Search for the cell housing the specified text and yield its (X, Y) center coordinate. 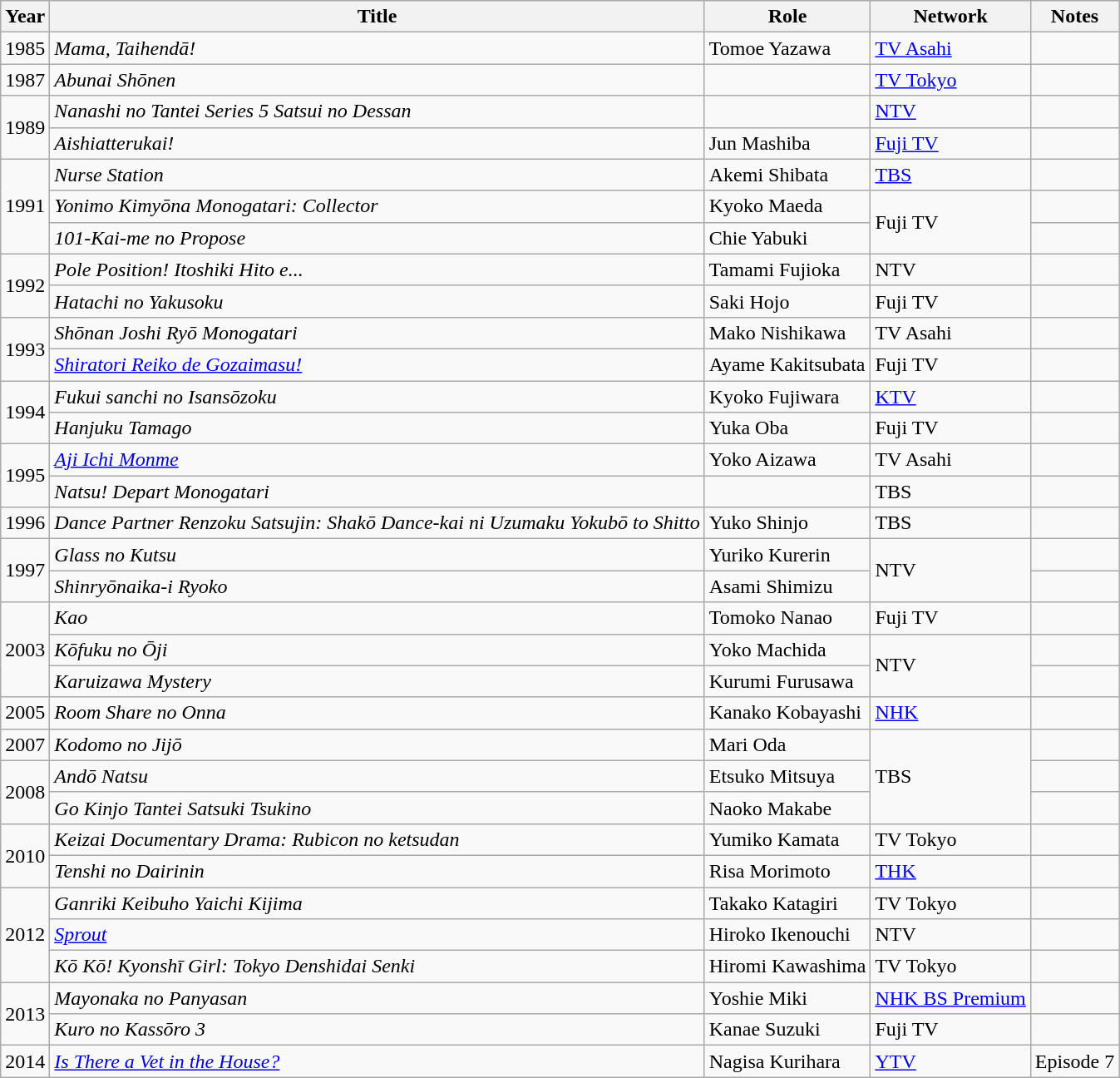
Hiroko Ikenouchi (787, 935)
Yoko Aizawa (787, 460)
Tomoko Nanao (787, 618)
1989 (25, 127)
Akemi Shibata (787, 175)
1993 (25, 349)
Hiromi Kawashima (787, 967)
1994 (25, 413)
Saki Hojo (787, 301)
1997 (25, 571)
Kyoko Fujiwara (787, 397)
2007 (25, 744)
1996 (25, 523)
2014 (25, 1061)
Mari Oda (787, 744)
Tamami Fujioka (787, 269)
Kurumi Furusawa (787, 681)
Role (787, 17)
Hanjuku Tamago (377, 428)
Aishiatterukai! (377, 143)
Yuko Shinjo (787, 523)
YTV (950, 1061)
Tomoe Yazawa (787, 48)
Yoko Machida (787, 650)
Room Share no Onna (377, 713)
2003 (25, 650)
2010 (25, 855)
Is There a Vet in the House? (377, 1061)
2005 (25, 713)
2008 (25, 792)
Keizai Documentary Drama: Rubicon no ketsudan (377, 839)
Asami Shimizu (787, 586)
Mayonaka no Panyasan (377, 998)
NHK BS Premium (950, 998)
Yoshie Miki (787, 998)
Fukui sanchi no Isansōzoku (377, 397)
Shiratori Reiko de Gozaimasu! (377, 364)
1992 (25, 285)
1995 (25, 476)
Shinryōnaika-i Ryoko (377, 586)
Kodomo no Jijō (377, 744)
Kyoko Maeda (787, 206)
Jun Mashiba (787, 143)
Mama, Taihendā! (377, 48)
Nanashi no Tantei Series 5 Satsui no Dessan (377, 111)
2012 (25, 934)
Abunai Shōnen (377, 80)
Yonimo Kimyōna Monogatari: Collector (377, 206)
Nurse Station (377, 175)
Tenshi no Dairinin (377, 871)
Kanae Suzuki (787, 1030)
Hatachi no Yakusoku (377, 301)
KTV (950, 397)
2013 (25, 1014)
Naoko Makabe (787, 808)
Karuizawa Mystery (377, 681)
Kō Kō! Kyonshī Girl: Tokyo Denshidai Senki (377, 967)
Nagisa Kurihara (787, 1061)
Glass no Kutsu (377, 555)
Year (25, 17)
Kōfuku no Ōji (377, 650)
1991 (25, 206)
Kuro no Kassōro 3 (377, 1030)
Chie Yabuki (787, 238)
Pole Position! Itoshiki Hito e... (377, 269)
Title (377, 17)
Network (950, 17)
Dance Partner Renzoku Satsujin: Shakō Dance-kai ni Uzumaku Yokubō to Shitto (377, 523)
Risa Morimoto (787, 871)
THK (950, 871)
Yumiko Kamata (787, 839)
Notes (1074, 17)
Andō Natsu (377, 776)
Sprout (377, 935)
Yuka Oba (787, 428)
1985 (25, 48)
NHK (950, 713)
Go Kinjo Tantei Satsuki Tsukino (377, 808)
Kanako Kobayashi (787, 713)
Yuriko Kurerin (787, 555)
Shōnan Joshi Ryō Monogatari (377, 333)
Ayame Kakitsubata (787, 364)
Takako Katagiri (787, 902)
1987 (25, 80)
Ganriki Keibuho Yaichi Kijima (377, 902)
Episode 7 (1074, 1061)
Mako Nishikawa (787, 333)
Aji Ichi Monme (377, 460)
Natsu! Depart Monogatari (377, 492)
Kao (377, 618)
Etsuko Mitsuya (787, 776)
101-Kai-me no Propose (377, 238)
